From the cell containing the given text, extract its center point as [x, y] coordinate. 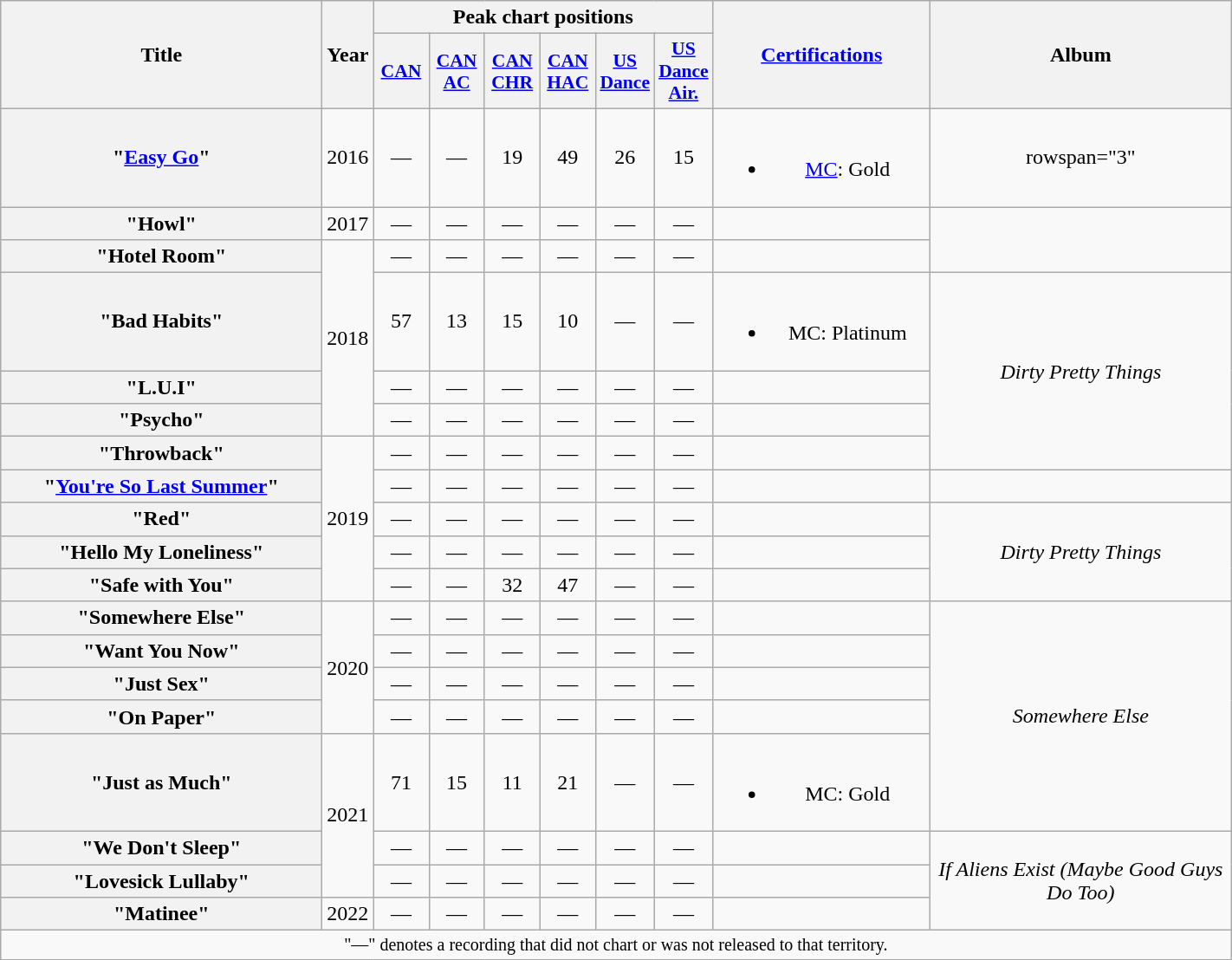
10 [567, 322]
Year [348, 55]
Certifications [821, 55]
"Hello My Loneliness" [161, 552]
USDance [625, 71]
CANHAC [567, 71]
"L.U.I" [161, 387]
11 [512, 782]
"Howl" [161, 223]
CANCHR [512, 71]
Peak chart positions [543, 17]
Title [161, 55]
"—" denotes a recording that did not chart or was not released to that territory. [616, 944]
"Easy Go" [161, 158]
"On Paper" [161, 717]
2018 [348, 338]
"Want You Now" [161, 651]
"Lovesick Lullaby" [161, 881]
2016 [348, 158]
26 [625, 158]
21 [567, 782]
2019 [348, 519]
"You're So Last Summer" [161, 486]
If Aliens Exist (Maybe Good Guys Do Too) [1081, 880]
Album [1081, 55]
"Just as Much" [161, 782]
57 [401, 322]
71 [401, 782]
"Throwback" [161, 453]
"Hotel Room" [161, 256]
Somewhere Else [1081, 716]
2022 [348, 914]
"Just Sex" [161, 684]
"Matinee" [161, 914]
2021 [348, 814]
19 [512, 158]
49 [567, 158]
32 [512, 585]
CANAC [457, 71]
"Safe with You" [161, 585]
2020 [348, 667]
USDanceAir. [684, 71]
"Somewhere Else" [161, 618]
2017 [348, 223]
"Psycho" [161, 420]
rowspan="3" [1081, 158]
CAN [401, 71]
47 [567, 585]
"Bad Habits" [161, 322]
MC: Platinum [821, 322]
13 [457, 322]
"We Don't Sleep" [161, 847]
"Red" [161, 519]
